Pinpoint the cell where the given text exists, returning its (x, y) midpoint coordinate. 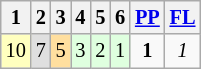
6 (120, 17)
7 (41, 51)
FL (183, 17)
4 (80, 17)
PP (148, 17)
10 (16, 51)
